Scan for the cell matching the given text and deliver its (x, y) coordinate at center. 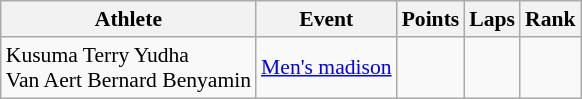
Event (326, 19)
Laps (492, 19)
Points (431, 19)
Athlete (128, 19)
Kusuma Terry YudhaVan Aert Bernard Benyamin (128, 68)
Men's madison (326, 68)
Rank (550, 19)
